Return [X, Y] of the center of cell containing provided text 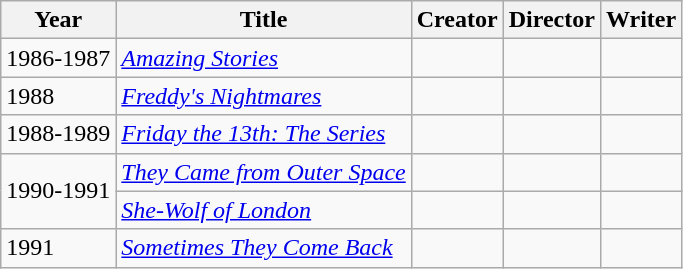
Writer [640, 20]
1991 [58, 248]
1990-1991 [58, 191]
Director [552, 20]
Sometimes They Come Back [264, 248]
Title [264, 20]
1988 [58, 96]
Freddy's Nightmares [264, 96]
Creator [457, 20]
She-Wolf of London [264, 210]
Friday the 13th: The Series [264, 134]
1986-1987 [58, 58]
1988-1989 [58, 134]
They Came from Outer Space [264, 172]
Year [58, 20]
Amazing Stories [264, 58]
